Find where the given text appears and provide that cell's center as [x, y] coordinate. 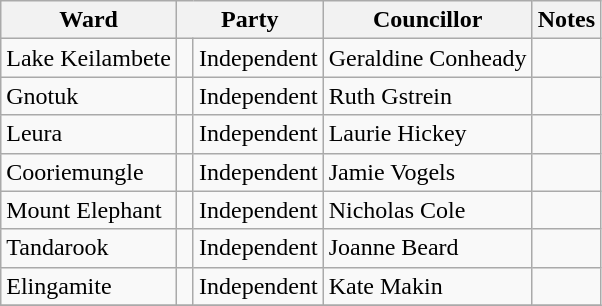
Tandarook [89, 248]
Lake Keilambete [89, 58]
Party [250, 20]
Laurie Hickey [428, 134]
Notes [566, 20]
Leura [89, 134]
Cooriemungle [89, 172]
Geraldine Conheady [428, 58]
Elingamite [89, 286]
Councillor [428, 20]
Jamie Vogels [428, 172]
Kate Makin [428, 286]
Gnotuk [89, 96]
Nicholas Cole [428, 210]
Mount Elephant [89, 210]
Ward [89, 20]
Ruth Gstrein [428, 96]
Joanne Beard [428, 248]
